For the text-containing cell, return its midpoint in (x, y) coordinate format. 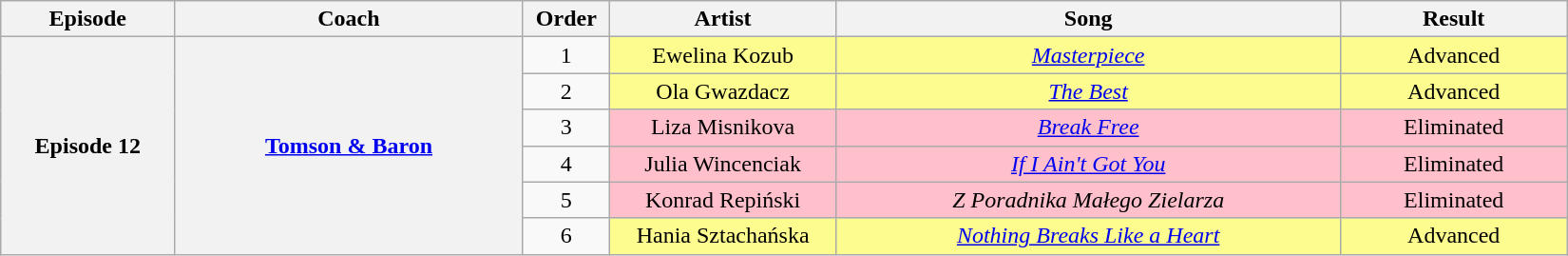
Ola Gwazdacz (723, 91)
Hania Sztachańska (723, 236)
If I Ain't Got You (1089, 164)
Masterpiece (1089, 55)
5 (566, 200)
Song (1089, 19)
Ewelina Kozub (723, 55)
Episode (87, 19)
Z Poradnika Małego Zielarza (1089, 200)
The Best (1089, 91)
6 (566, 236)
Coach (349, 19)
Result (1454, 19)
3 (566, 128)
Artist (723, 19)
Episode 12 (87, 146)
Nothing Breaks Like a Heart (1089, 236)
Order (566, 19)
Julia Wincenciak (723, 164)
Break Free (1089, 128)
4 (566, 164)
2 (566, 91)
Konrad Repiński (723, 200)
Liza Misnikova (723, 128)
Tomson & Baron (349, 146)
1 (566, 55)
